Find where the given text appears and provide that cell's center as [X, Y] coordinate. 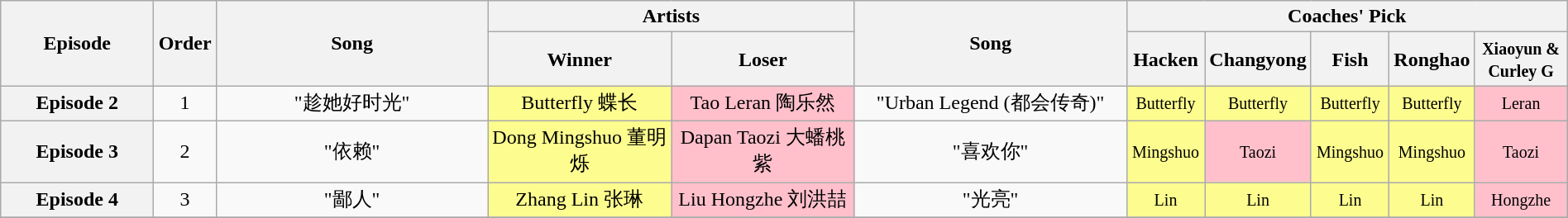
Coaches' Pick [1346, 17]
"光亮" [991, 200]
Episode 3 [78, 151]
Ronghao [1432, 59]
2 [185, 151]
1 [185, 104]
3 [185, 200]
Leran [1521, 104]
Xiaoyun & Curley G [1521, 59]
Fish [1350, 59]
Hacken [1166, 59]
"Urban Legend (都会传奇)" [991, 104]
Dong Mingshuo 董明烁 [580, 151]
Order [185, 43]
Episode [78, 43]
Changyong [1258, 59]
Tao Leran 陶乐然 [762, 104]
Episode 4 [78, 200]
Winner [580, 59]
Episode 2 [78, 104]
"依赖" [351, 151]
Artists [672, 17]
Zhang Lin 张琳 [580, 200]
"趁她好时光" [351, 104]
Loser [762, 59]
Butterfly 蝶长 [580, 104]
Liu Hongzhe 刘洪喆 [762, 200]
Dapan Taozi 大蟠桃紫 [762, 151]
Hongzhe [1521, 200]
"鄙人" [351, 200]
"喜欢你" [991, 151]
